Output the (x, y) coordinate of the center of the cell containing the given text.  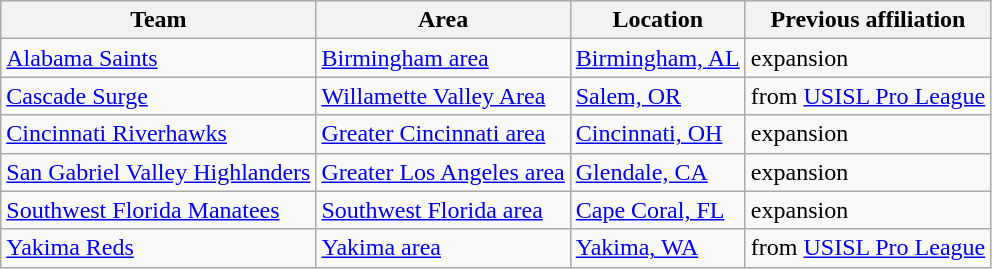
Glendale, CA (658, 172)
Salem, OR (658, 96)
Cincinnati Riverhawks (158, 134)
Southwest Florida Manatees (158, 210)
Birmingham, AL (658, 58)
Yakima Reds (158, 248)
San Gabriel Valley Highlanders (158, 172)
Greater Los Angeles area (443, 172)
Cascade Surge (158, 96)
Birmingham area (443, 58)
Yakima, WA (658, 248)
Willamette Valley Area (443, 96)
Area (443, 20)
Greater Cincinnati area (443, 134)
Southwest Florida area (443, 210)
Alabama Saints (158, 58)
Team (158, 20)
Previous affiliation (868, 20)
Cincinnati, OH (658, 134)
Cape Coral, FL (658, 210)
Location (658, 20)
Yakima area (443, 248)
